Return the (X, Y) coordinate for the center point of the cell that contains the specified text.  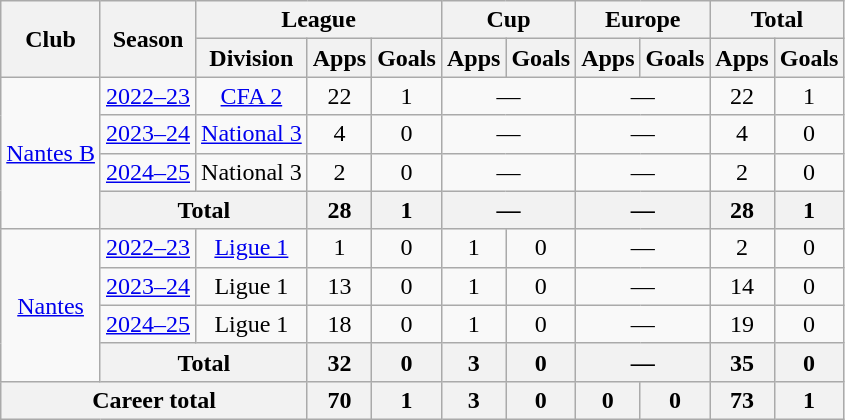
13 (339, 286)
Career total (154, 400)
Nantes (51, 305)
18 (339, 324)
Nantes B (51, 153)
Season (148, 39)
19 (742, 324)
70 (339, 400)
League (319, 20)
32 (339, 362)
14 (742, 286)
Europe (643, 20)
Cup (508, 20)
CFA 2 (252, 96)
Division (252, 58)
35 (742, 362)
73 (742, 400)
Club (51, 39)
